Pinpoint the cell where the given text exists, returning its (x, y) midpoint coordinate. 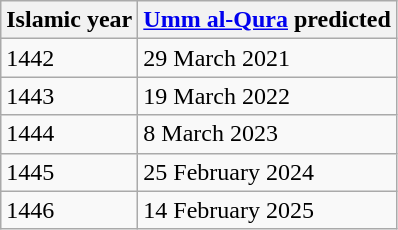
1443 (70, 96)
1444 (70, 134)
1446 (70, 210)
Islamic year (70, 20)
29 March 2021 (268, 58)
1445 (70, 172)
25 February 2024 (268, 172)
1442 (70, 58)
14 February 2025 (268, 210)
8 March 2023 (268, 134)
Umm al-Qura predicted (268, 20)
19 March 2022 (268, 96)
